For the text-containing cell, return its midpoint in (x, y) coordinate format. 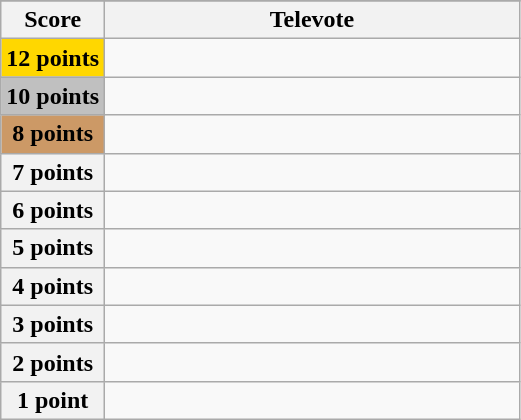
1 point (53, 400)
10 points (53, 96)
Televote (312, 20)
Score (53, 20)
12 points (53, 58)
7 points (53, 172)
6 points (53, 210)
8 points (53, 134)
4 points (53, 286)
3 points (53, 324)
5 points (53, 248)
2 points (53, 362)
